Determine the (X, Y) coordinate at the center of the cell enclosing the given text.  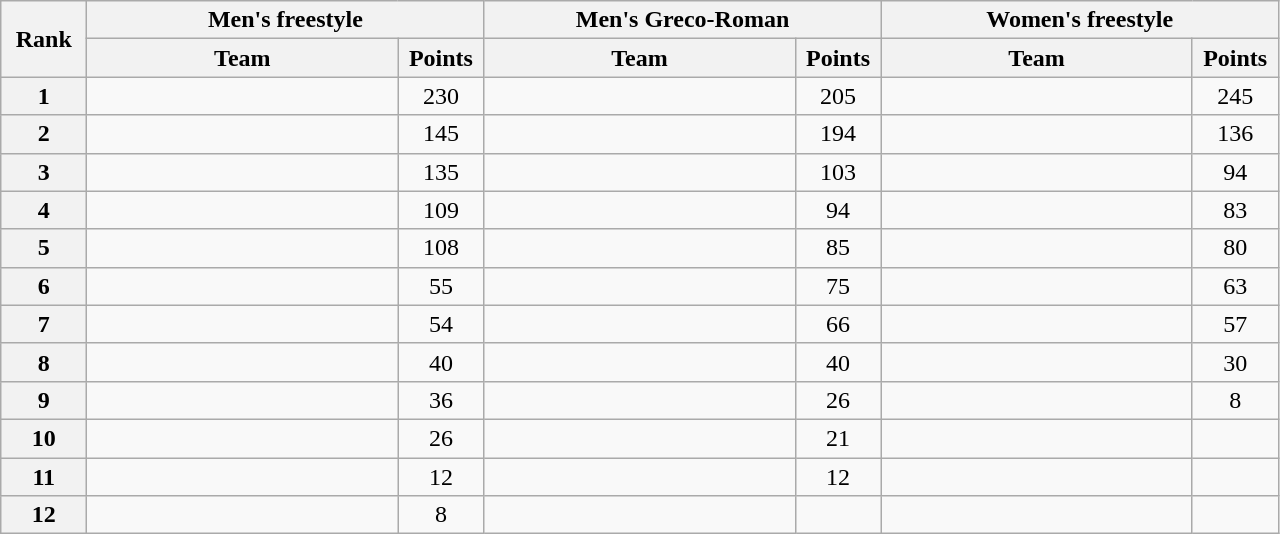
55 (441, 286)
Women's freestyle (1080, 20)
6 (44, 286)
230 (441, 96)
2 (44, 134)
85 (838, 248)
36 (441, 400)
54 (441, 324)
Men's freestyle (286, 20)
21 (838, 438)
Men's Greco-Roman (682, 20)
245 (1235, 96)
66 (838, 324)
109 (441, 210)
108 (441, 248)
75 (838, 286)
7 (44, 324)
10 (44, 438)
83 (1235, 210)
63 (1235, 286)
5 (44, 248)
3 (44, 172)
205 (838, 96)
145 (441, 134)
136 (1235, 134)
4 (44, 210)
57 (1235, 324)
135 (441, 172)
11 (44, 477)
103 (838, 172)
30 (1235, 362)
1 (44, 96)
80 (1235, 248)
194 (838, 134)
9 (44, 400)
Rank (44, 39)
